Locate the cell with the specified text and output its (x, y) center coordinate. 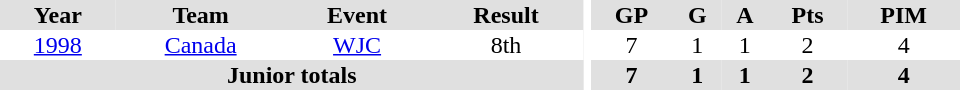
Team (201, 15)
1998 (58, 45)
GP (631, 15)
G (698, 15)
Year (58, 15)
Event (358, 15)
Pts (808, 15)
Canada (201, 45)
A (745, 15)
WJC (358, 45)
Junior totals (292, 75)
Result (506, 15)
8th (506, 45)
PIM (904, 15)
